Pinpoint the cell where the given text exists, returning its (X, Y) midpoint coordinate. 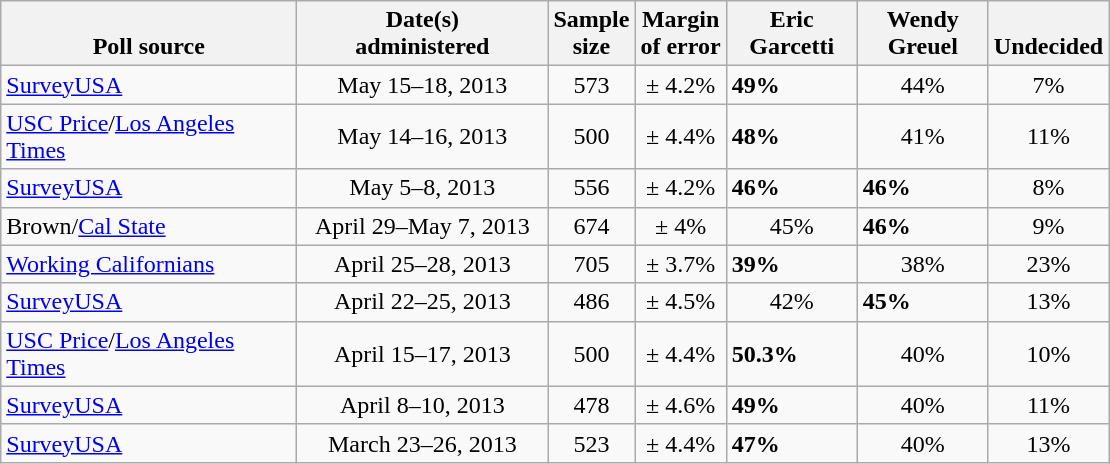
41% (922, 136)
478 (592, 405)
48% (792, 136)
± 4.6% (680, 405)
± 4.5% (680, 302)
9% (1048, 226)
EricGarcetti (792, 34)
May 14–16, 2013 (422, 136)
Marginof error (680, 34)
Undecided (1048, 34)
573 (592, 85)
± 4% (680, 226)
674 (592, 226)
± 3.7% (680, 264)
April 15–17, 2013 (422, 354)
Date(s)administered (422, 34)
39% (792, 264)
44% (922, 85)
April 22–25, 2013 (422, 302)
50.3% (792, 354)
7% (1048, 85)
Samplesize (592, 34)
April 25–28, 2013 (422, 264)
38% (922, 264)
May 15–18, 2013 (422, 85)
April 29–May 7, 2013 (422, 226)
705 (592, 264)
Working Californians (149, 264)
47% (792, 443)
523 (592, 443)
486 (592, 302)
Poll source (149, 34)
42% (792, 302)
556 (592, 188)
March 23–26, 2013 (422, 443)
May 5–8, 2013 (422, 188)
10% (1048, 354)
WendyGreuel (922, 34)
8% (1048, 188)
Brown/Cal State (149, 226)
23% (1048, 264)
April 8–10, 2013 (422, 405)
